Return the (x, y) coordinate for the center point of the cell that contains the specified text.  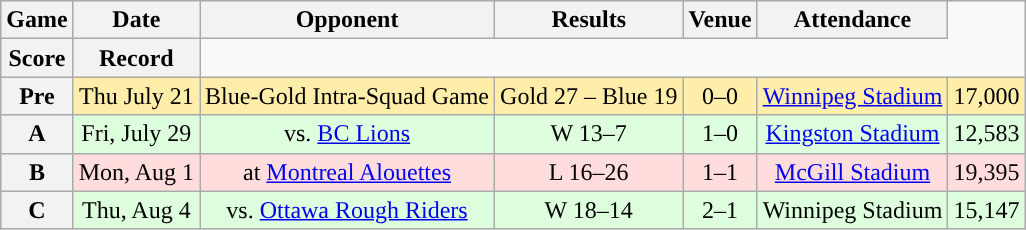
Kingston Stadium (852, 134)
C (37, 210)
Game (37, 20)
Venue (720, 20)
15,147 (986, 210)
Thu, Aug 4 (136, 210)
Date (136, 20)
at Montreal Alouettes (348, 172)
Thu July 21 (136, 96)
Record (136, 58)
12,583 (986, 134)
Mon, Aug 1 (136, 172)
McGill Stadium (852, 172)
L 16–26 (589, 172)
Blue-Gold Intra-Squad Game (348, 96)
W 13–7 (589, 134)
Results (589, 20)
B (37, 172)
Score (37, 58)
Pre (37, 96)
Attendance (852, 20)
0–0 (720, 96)
1–1 (720, 172)
W 18–14 (589, 210)
A (37, 134)
Gold 27 – Blue 19 (589, 96)
2–1 (720, 210)
19,395 (986, 172)
1–0 (720, 134)
vs. BC Lions (348, 134)
Fri, July 29 (136, 134)
17,000 (986, 96)
Opponent (348, 20)
vs. Ottawa Rough Riders (348, 210)
